Find where the given text appears and provide that cell's center as [X, Y] coordinate. 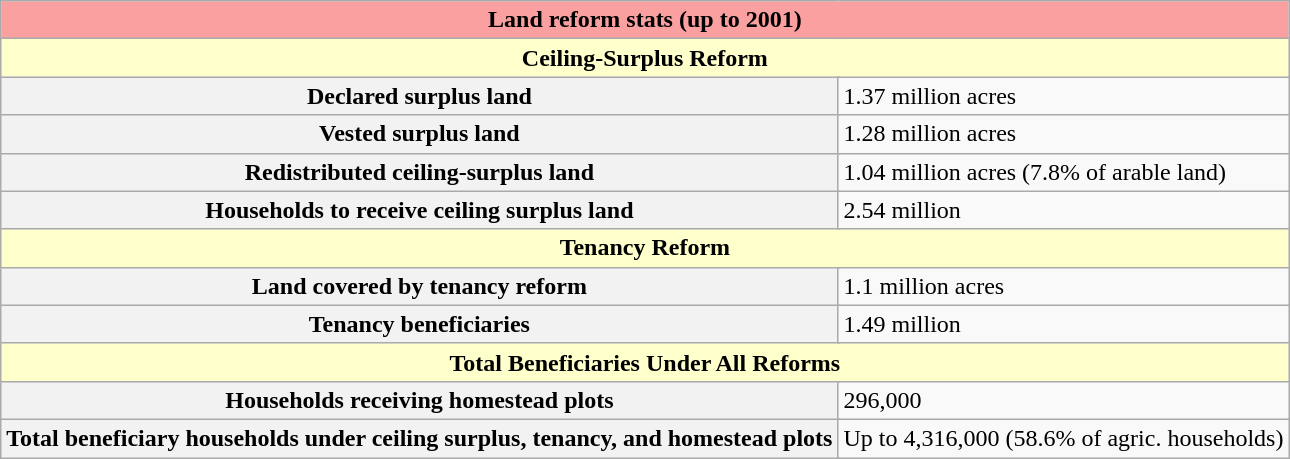
Land reform stats (up to 2001) [645, 20]
Redistributed ceiling-surplus land [420, 172]
Ceiling-Surplus Reform [645, 58]
1.1 million acres [1064, 286]
Households to receive ceiling surplus land [420, 210]
Up to 4,316,000 (58.6% of agric. households) [1064, 438]
296,000 [1064, 400]
1.37 million acres [1064, 96]
1.49 million [1064, 324]
Tenancy beneficiaries [420, 324]
Tenancy Reform [645, 248]
1.28 million acres [1064, 134]
Land covered by tenancy reform [420, 286]
Households receiving homestead plots [420, 400]
1.04 million acres (7.8% of arable land) [1064, 172]
Total beneficiary households under ceiling surplus, tenancy, and homestead plots [420, 438]
Total Beneficiaries Under All Reforms [645, 362]
Vested surplus land [420, 134]
Declared surplus land [420, 96]
2.54 million [1064, 210]
